Return (x, y) of the center of cell containing provided text 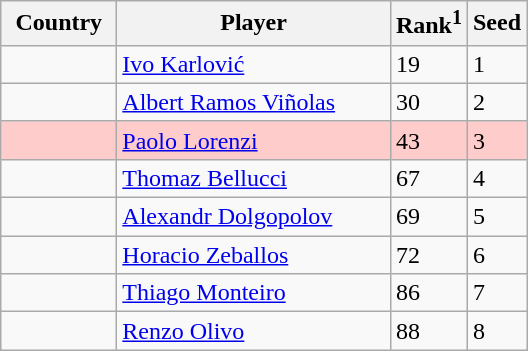
Horacio Zeballos (254, 255)
Seed (496, 24)
43 (428, 140)
Rank1 (428, 24)
2 (496, 102)
86 (428, 293)
6 (496, 255)
4 (496, 178)
Paolo Lorenzi (254, 140)
Ivo Karlović (254, 64)
88 (428, 331)
69 (428, 217)
67 (428, 178)
19 (428, 64)
Thomaz Bellucci (254, 178)
Country (59, 24)
Alexandr Dolgopolov (254, 217)
3 (496, 140)
7 (496, 293)
8 (496, 331)
1 (496, 64)
72 (428, 255)
Player (254, 24)
5 (496, 217)
Albert Ramos Viñolas (254, 102)
30 (428, 102)
Renzo Olivo (254, 331)
Thiago Monteiro (254, 293)
